Detect which cell encompasses the target text, then output its [x, y] center coordinate. 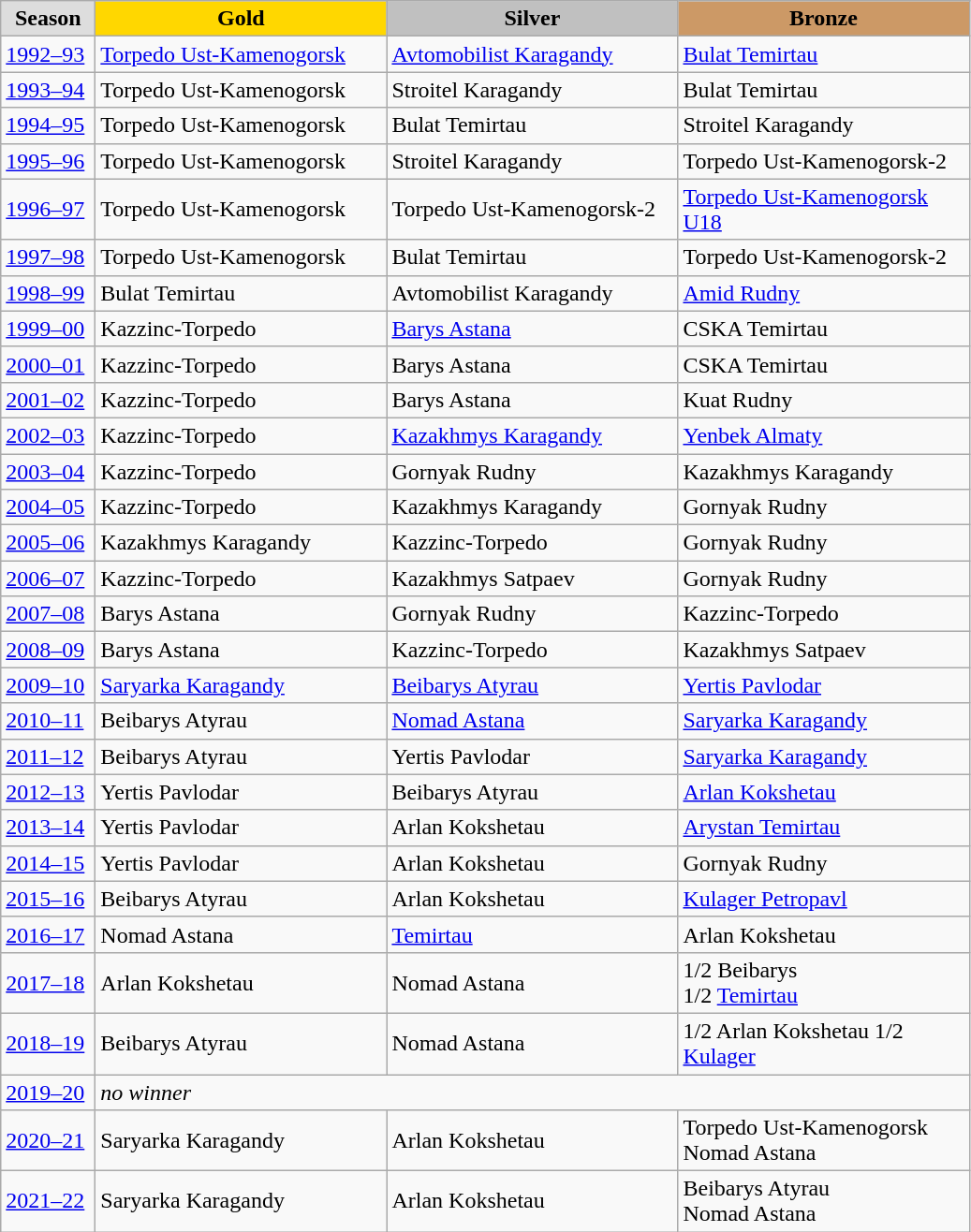
2009–10 [49, 685]
1993–94 [49, 90]
1999–00 [49, 329]
Kulager Petropavl [824, 899]
2010–11 [49, 721]
Yenbek Almaty [824, 435]
Kuat Rudny [824, 400]
1998–99 [49, 293]
2003–04 [49, 471]
Beibarys AtyrauNomad Astana [824, 1202]
Amid Rudny [824, 293]
2007–08 [49, 614]
2017–18 [49, 983]
Temirtau [532, 934]
Torpedo Ust-KamenogorskNomad Astana [824, 1140]
Gold [242, 19]
2020–21 [49, 1140]
2015–16 [49, 899]
1994–95 [49, 125]
2001–02 [49, 400]
Bronze [824, 19]
2019–20 [49, 1093]
Torpedo Ust-Kamenogorsk U18 [824, 210]
2016–17 [49, 934]
2013–14 [49, 828]
1997–98 [49, 257]
2018–19 [49, 1043]
Season [49, 19]
2011–12 [49, 756]
1996–97 [49, 210]
1992–93 [49, 54]
2004–05 [49, 507]
2012–13 [49, 792]
1995–96 [49, 161]
no winner [532, 1093]
1/2 Beibarys1/2 Temirtau [824, 983]
Arystan Temirtau [824, 828]
1/2 Arlan Kokshetau 1/2 Kulager [824, 1043]
2000–01 [49, 364]
Silver [532, 19]
2014–15 [49, 863]
2021–22 [49, 1202]
2002–03 [49, 435]
2008–09 [49, 650]
2005–06 [49, 543]
2006–07 [49, 579]
